For the text-containing cell, return its midpoint in (x, y) coordinate format. 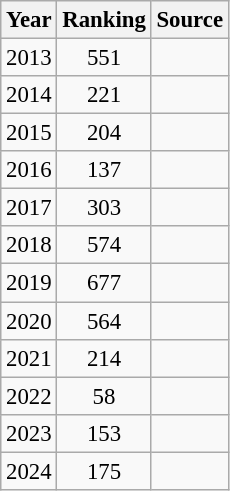
2014 (29, 95)
2023 (29, 433)
2022 (29, 396)
153 (104, 433)
204 (104, 133)
Year (29, 20)
2020 (29, 321)
551 (104, 58)
Source (190, 20)
2015 (29, 133)
2019 (29, 283)
564 (104, 321)
2013 (29, 58)
677 (104, 283)
574 (104, 245)
2017 (29, 208)
303 (104, 208)
221 (104, 95)
2016 (29, 170)
58 (104, 396)
214 (104, 358)
2018 (29, 245)
175 (104, 471)
2024 (29, 471)
137 (104, 170)
2021 (29, 358)
Ranking (104, 20)
